Identify which cell holds the provided text, then report its (x, y) central coordinate. 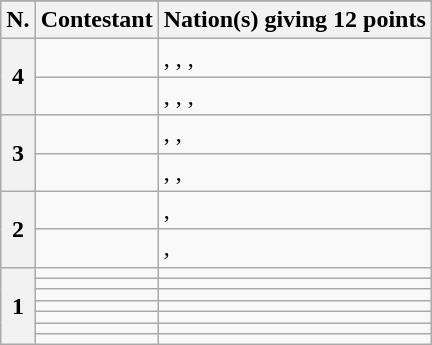
N. (18, 20)
Nation(s) giving 12 points (294, 20)
Contestant (96, 20)
3 (18, 153)
1 (18, 306)
2 (18, 229)
4 (18, 77)
